Pinpoint the cell where the given text exists, returning its [X, Y] midpoint coordinate. 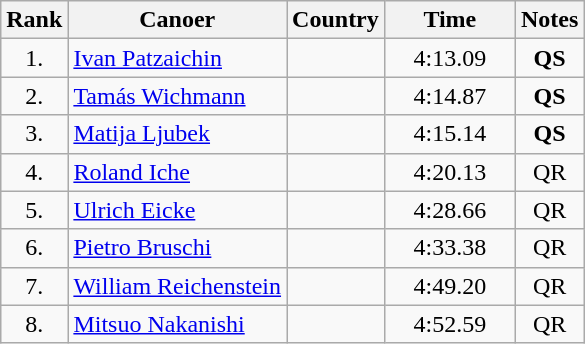
Country [336, 20]
1. [34, 58]
2. [34, 96]
4:14.87 [450, 96]
William Reichenstein [178, 286]
4:49.20 [450, 286]
Matija Ljubek [178, 134]
Pietro Bruschi [178, 248]
4:15.14 [450, 134]
Canoer [178, 20]
6. [34, 248]
7. [34, 286]
4:33.38 [450, 248]
4. [34, 172]
Tamás Wichmann [178, 96]
4:20.13 [450, 172]
Time [450, 20]
4:13.09 [450, 58]
4:28.66 [450, 210]
3. [34, 134]
5. [34, 210]
Notes [549, 20]
Ulrich Eicke [178, 210]
Mitsuo Nakanishi [178, 324]
Ivan Patzaichin [178, 58]
Rank [34, 20]
Roland Iche [178, 172]
4:52.59 [450, 324]
8. [34, 324]
